For the text-containing cell, return its midpoint in (x, y) coordinate format. 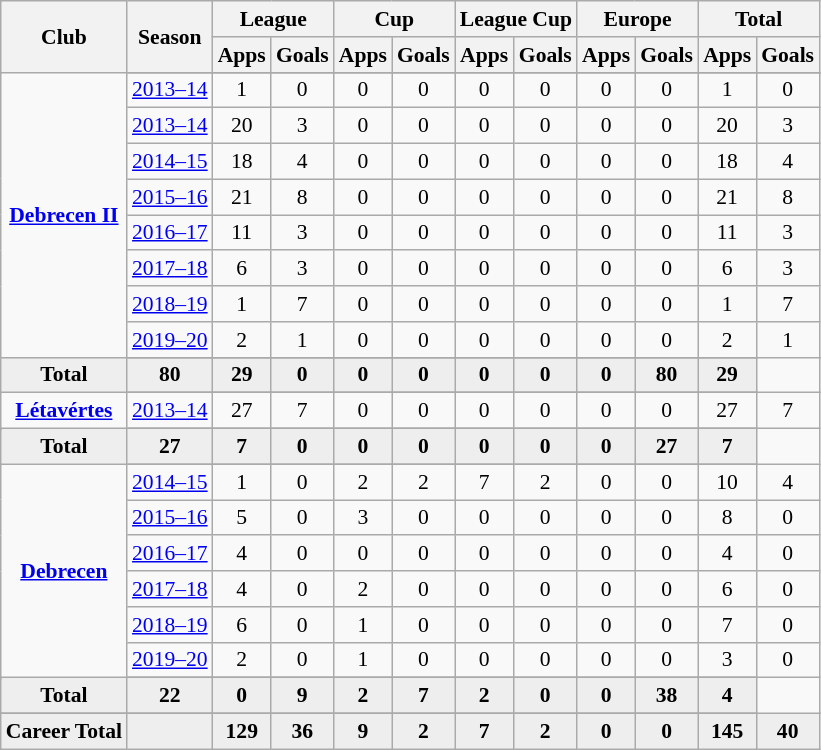
Career Total (64, 732)
Season (170, 36)
League (274, 19)
League Cup (516, 19)
129 (242, 732)
38 (666, 696)
Létavértes (64, 411)
5 (242, 518)
22 (170, 696)
Cup (394, 19)
Debrecen (64, 571)
Europe (638, 19)
145 (727, 732)
Debrecen II (64, 214)
40 (788, 732)
36 (302, 732)
Club (64, 36)
10 (727, 482)
